Provide the (X, Y) coordinate of the cell's center where the given text is located.  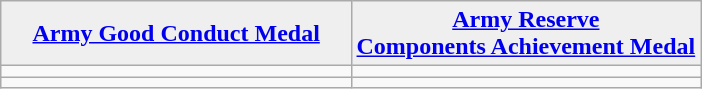
Army Good Conduct Medal (176, 34)
Army ReserveComponents Achievement Medal (526, 34)
